Return [x, y] of the center of cell containing provided text 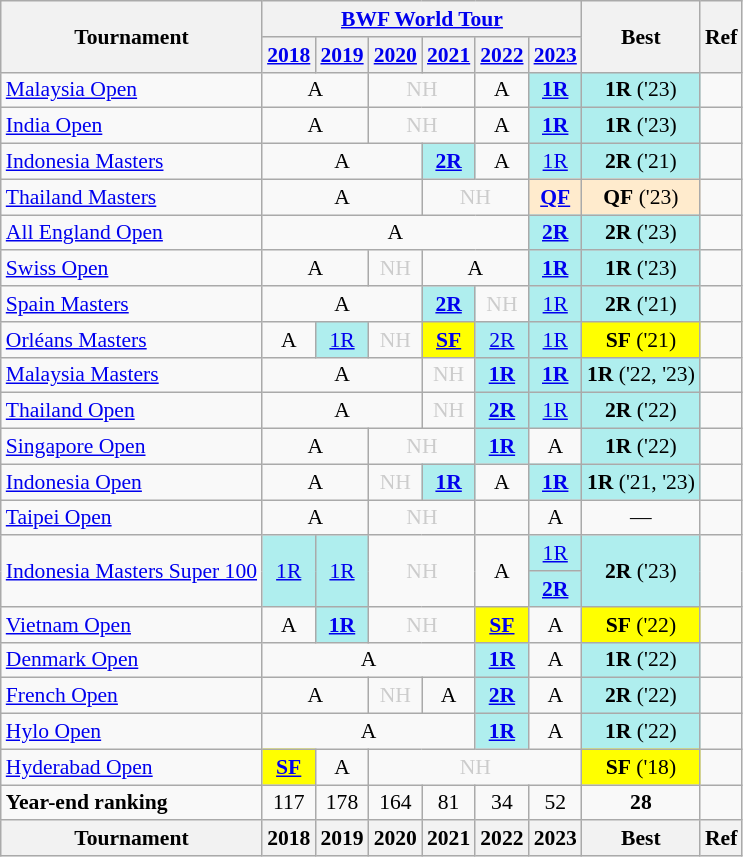
Thailand Masters [132, 197]
SF ('18) [641, 767]
81 [448, 803]
178 [342, 803]
52 [556, 803]
Year-end ranking [132, 803]
Spain Masters [132, 304]
Malaysia Masters [132, 375]
28 [641, 803]
SF ('22) [641, 625]
Hyderabad Open [132, 767]
Vietnam Open [132, 625]
117 [288, 803]
Taipei Open [132, 518]
Indonesia Masters [132, 162]
QF ('23) [641, 197]
All England Open [132, 233]
Denmark Open [132, 660]
Indonesia Masters Super 100 [132, 572]
QF [556, 197]
Singapore Open [132, 447]
BWF World Tour [422, 19]
164 [396, 803]
India Open [132, 126]
Thailand Open [132, 411]
Indonesia Open [132, 482]
1R ('21, '23) [641, 482]
SF ('21) [641, 340]
Malaysia Open [132, 90]
Swiss Open [132, 269]
34 [502, 803]
1R ('22, '23) [641, 375]
— [641, 518]
French Open [132, 696]
Orléans Masters [132, 340]
Hylo Open [132, 732]
